For the text-containing cell, return its midpoint in (x, y) coordinate format. 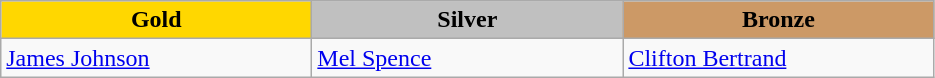
James Johnson (156, 58)
Mel Spence (468, 58)
Clifton Bertrand (778, 58)
Bronze (778, 20)
Gold (156, 20)
Silver (468, 20)
